Capture the cell that displays the provided text and extract its [X, Y] central coordinate. 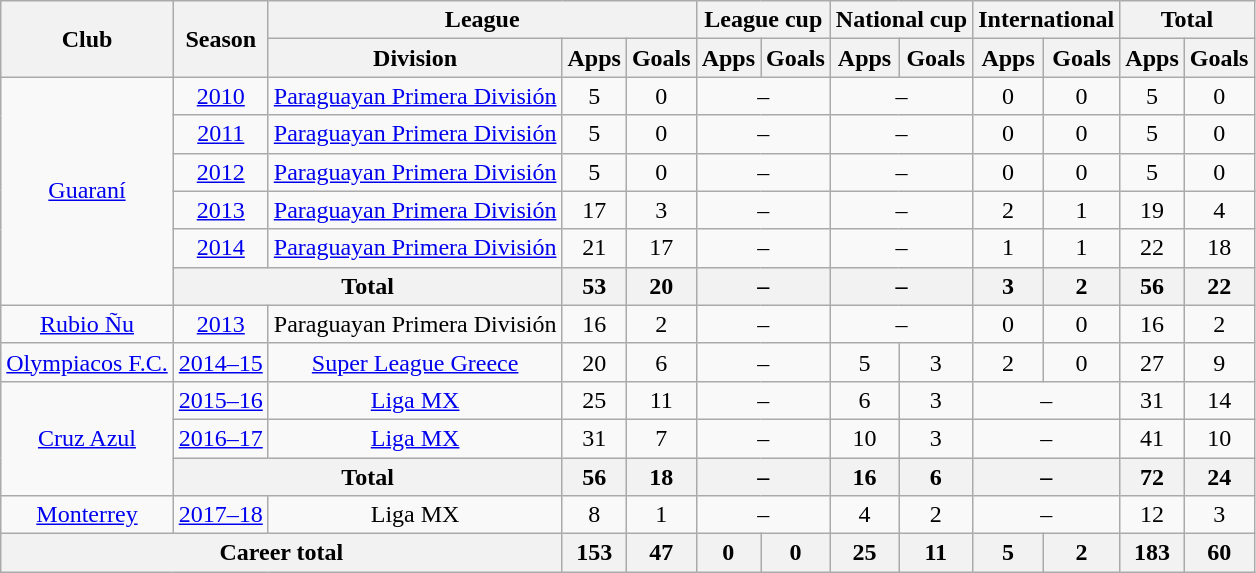
2016–17 [220, 438]
27 [1152, 362]
Club [87, 39]
Guaraní [87, 191]
Olympiacos F.C. [87, 362]
2014–15 [220, 362]
41 [1152, 438]
7 [661, 438]
19 [1152, 210]
9 [1219, 362]
2017–18 [220, 515]
Super League Greece [415, 362]
International [1046, 20]
2015–16 [220, 400]
183 [1152, 553]
Season [220, 39]
Monterrey [87, 515]
2010 [220, 96]
21 [594, 248]
72 [1152, 477]
2011 [220, 134]
8 [594, 515]
Career total [282, 553]
National cup [901, 20]
Cruz Azul [87, 438]
153 [594, 553]
60 [1219, 553]
Division [415, 58]
League [482, 20]
2012 [220, 172]
League cup [763, 20]
53 [594, 286]
24 [1219, 477]
Rubio Ñu [87, 324]
14 [1219, 400]
47 [661, 553]
2014 [220, 248]
12 [1152, 515]
